Capture the cell that displays the provided text and extract its (x, y) central coordinate. 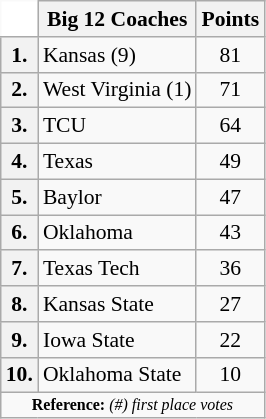
64 (230, 126)
Big 12 Coaches (118, 19)
8. (20, 304)
5. (20, 197)
36 (230, 269)
2. (20, 90)
Oklahoma (118, 233)
Points (230, 19)
West Virginia (1) (118, 90)
22 (230, 340)
10. (20, 375)
TCU (118, 126)
Kansas State (118, 304)
1. (20, 55)
3. (20, 126)
Baylor (118, 197)
81 (230, 55)
49 (230, 162)
7. (20, 269)
Texas (118, 162)
9. (20, 340)
71 (230, 90)
47 (230, 197)
Kansas (9) (118, 55)
27 (230, 304)
43 (230, 233)
10 (230, 375)
4. (20, 162)
Oklahoma State (118, 375)
Reference: (#) first place votes (132, 405)
Iowa State (118, 340)
Texas Tech (118, 269)
6. (20, 233)
